Return (x, y) of the center of cell containing provided text 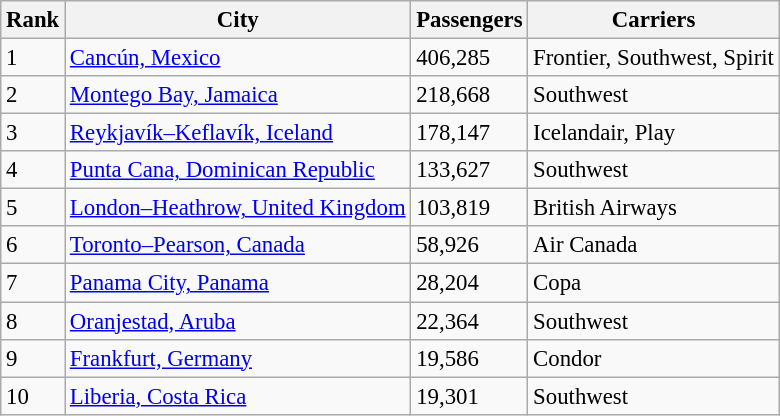
58,926 (470, 245)
Cancún, Mexico (238, 58)
Condor (654, 358)
Passengers (470, 20)
6 (33, 245)
2 (33, 95)
London–Heathrow, United Kingdom (238, 208)
28,204 (470, 283)
22,364 (470, 321)
10 (33, 396)
Oranjestad, Aruba (238, 321)
218,668 (470, 95)
133,627 (470, 170)
406,285 (470, 58)
103,819 (470, 208)
1 (33, 58)
Montego Bay, Jamaica (238, 95)
Frontier, Southwest, Spirit (654, 58)
19,301 (470, 396)
City (238, 20)
5 (33, 208)
178,147 (470, 133)
7 (33, 283)
8 (33, 321)
3 (33, 133)
Rank (33, 20)
19,586 (470, 358)
Toronto–Pearson, Canada (238, 245)
British Airways (654, 208)
Carriers (654, 20)
Icelandair, Play (654, 133)
Frankfurt, Germany (238, 358)
4 (33, 170)
9 (33, 358)
Copa (654, 283)
Reykjavík–Keflavík, Iceland (238, 133)
Air Canada (654, 245)
Punta Cana, Dominican Republic (238, 170)
Liberia, Costa Rica (238, 396)
Panama City, Panama (238, 283)
